Return the [X, Y] coordinate for the center point of the cell that contains the specified text.  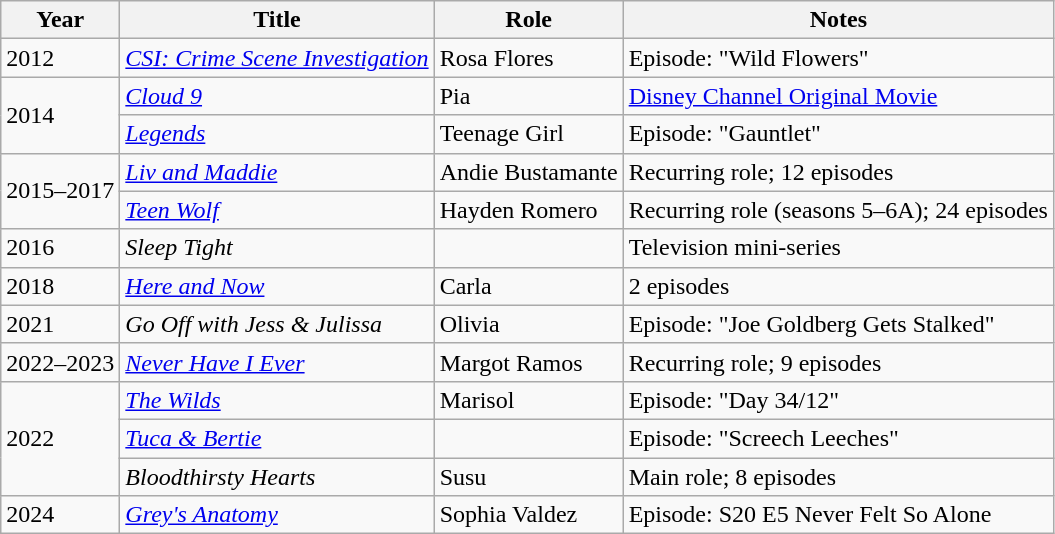
Recurring role (seasons 5–6A); 24 episodes [838, 210]
2 episodes [838, 286]
Susu [528, 477]
Title [277, 20]
Margot Ramos [528, 362]
2022–2023 [60, 362]
Tuca & Bertie [277, 438]
2012 [60, 58]
Pia [528, 96]
Bloodthirsty Hearts [277, 477]
Sleep Tight [277, 248]
Teen Wolf [277, 210]
Episode: "Wild Flowers" [838, 58]
Here and Now [277, 286]
Rosa Flores [528, 58]
2016 [60, 248]
Never Have I Ever [277, 362]
Episode: "Joe Goldberg Gets Stalked" [838, 324]
Marisol [528, 400]
Role [528, 20]
2018 [60, 286]
Television mini-series [838, 248]
Liv and Maddie [277, 172]
Sophia Valdez [528, 515]
Notes [838, 20]
Disney Channel Original Movie [838, 96]
Episode: "Gauntlet" [838, 134]
Legends [277, 134]
Go Off with Jess & Julissa [277, 324]
Episode: S20 E5 Never Felt So Alone [838, 515]
2021 [60, 324]
2015–2017 [60, 191]
2022 [60, 438]
Episode: "Day 34/12" [838, 400]
2024 [60, 515]
Recurring role; 12 episodes [838, 172]
Andie Bustamante [528, 172]
Olivia [528, 324]
2014 [60, 115]
Teenage Girl [528, 134]
Year [60, 20]
Main role; 8 episodes [838, 477]
The Wilds [277, 400]
CSI: Crime Scene Investigation [277, 58]
Carla [528, 286]
Cloud 9 [277, 96]
Hayden Romero [528, 210]
Episode: "Screech Leeches" [838, 438]
Grey's Anatomy [277, 515]
Recurring role; 9 episodes [838, 362]
